Determine the [X, Y] coordinate at the center of the cell enclosing the given text.  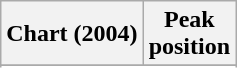
Chart (2004) [72, 34]
Peak position [189, 34]
